Search for the cell housing the specified text and yield its (X, Y) center coordinate. 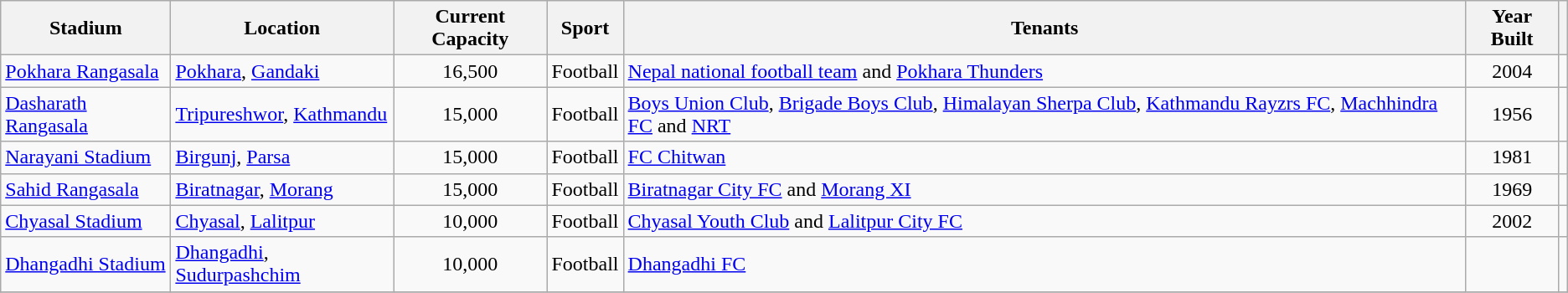
Tripureshwor, Kathmandu (282, 114)
Biratnagar, Morang (282, 189)
Boys Union Club, Brigade Boys Club, Himalayan Sherpa Club, Kathmandu Rayzrs FC, Machhindra FC and NRT (1044, 114)
Birgunj, Parsa (282, 157)
1969 (1512, 189)
Stadium (85, 28)
Chyasal Stadium (85, 221)
Dhangadhi Stadium (85, 265)
Pokhara, Gandaki (282, 71)
2004 (1512, 71)
Chyasal, Lalitpur (282, 221)
16,500 (471, 71)
Current Capacity (471, 28)
Biratnagar City FC and Morang XI (1044, 189)
Dasharath Rangasala (85, 114)
Dhangadhi FC (1044, 265)
FC Chitwan (1044, 157)
2002 (1512, 221)
Nepal national football team and Pokhara Thunders (1044, 71)
Dhangadhi, Sudurpashchim (282, 265)
1956 (1512, 114)
Chyasal Youth Club and Lalitpur City FC (1044, 221)
Sahid Rangasala (85, 189)
Pokhara Rangasala (85, 71)
Tenants (1044, 28)
1981 (1512, 157)
Year Built (1512, 28)
Location (282, 28)
Sport (585, 28)
Narayani Stadium (85, 157)
